Capture the cell that displays the provided text and extract its (X, Y) central coordinate. 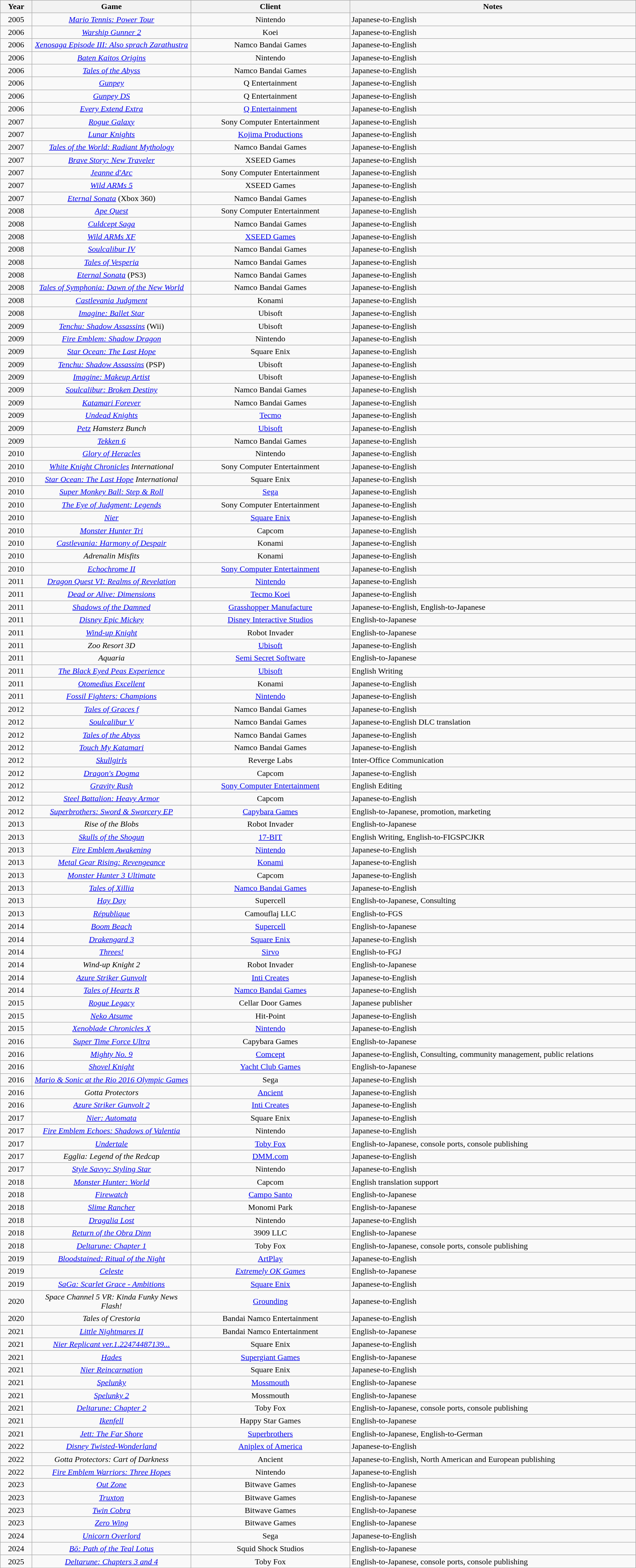
Celeste (111, 1271)
Tales of Crestoria (111, 1319)
Undertale (111, 1143)
Wind-up Knight 2 (111, 965)
Tenchu: Shadow Assassins (Wii) (111, 326)
Bloodstained: Ritual of the Night (111, 1259)
Tecmo Koei (270, 594)
Wind-up Knight (111, 633)
Lunar Knights (111, 134)
Threes! (111, 952)
English Editing (493, 786)
Client (270, 7)
Nier Reincarnation (111, 1370)
Imagine: Ballet Star (111, 313)
Japanese-to-English, English-to-Japanese (493, 607)
ArtPlay (270, 1259)
Extremely OK Games (270, 1271)
Zoo Resort 3D (111, 645)
Japanese-to-English, North American and European publishing (493, 1459)
Every Extend Extra (111, 109)
Neko Atsume (111, 1016)
Star Ocean: The Last Hope International (111, 479)
Grasshopper Manufacture (270, 607)
Ikenfell (111, 1421)
Glory of Heracles (111, 454)
Little Nightmares II (111, 1331)
Super Monkey Ball: Step & Roll (111, 492)
Steel Battalion: Heavy Armor (111, 799)
Tales of Vesperia (111, 262)
Out Zone (111, 1485)
Adrenalin Misfits (111, 556)
Tales of Symphonia: Dawn of the New World (111, 288)
English-to-Japanese, Consulting (493, 901)
English Writing (493, 671)
SaGa: Scarlet Grace - Ambitions (111, 1284)
Monster Hunter: World (111, 1182)
English translation support (493, 1182)
Jeanne d'Arc (111, 173)
Inter-Office Communication (493, 760)
Boom Beach (111, 926)
Style Savvy: Styling Star (111, 1169)
Nier (111, 518)
Dead or Alive: Dimensions (111, 594)
Reverge Labs (270, 760)
Aquaria (111, 658)
English Writing, English-to-FIGSPCJKR (493, 837)
Twin Cobra (111, 1510)
Return of the Obra Dinn (111, 1233)
English-to-Japanese, English-to-German (493, 1434)
Hay Day (111, 901)
Drakengard 3 (111, 939)
Cellar Door Games (270, 1003)
Eternal Sonata (Xbox 360) (111, 198)
Japanese-to-English DLC translation (493, 722)
Disney Epic Mickey (111, 620)
3909 LLC (270, 1233)
Gravity Rush (111, 786)
White Knight Chronicles International (111, 467)
Campo Santo (270, 1195)
Tales of Hearts R (111, 990)
Gotta Protectors: Cart of Darkness (111, 1459)
Azure Striker Gunvolt (111, 978)
Fire Emblem Awakening (111, 850)
Truxton (111, 1498)
Skulls of the Shogun (111, 837)
République (111, 914)
Dragon's Dogma (111, 773)
Superbrothers (270, 1434)
Undead Knights (111, 415)
Otomedius Excellent (111, 684)
Gunpey (111, 83)
2025 (16, 1561)
17-BIT (270, 837)
Supergiant Games (270, 1357)
Tales of Graces f (111, 709)
Gotta Protectors (111, 1092)
Rogue Legacy (111, 1003)
Skullgirls (111, 760)
Fire Emblem: Shadow Dragon (111, 339)
Notes (493, 7)
The Eye of Judgment: Legends (111, 505)
Echochrome II (111, 569)
Superbrothers: Sword & Sworcery EP (111, 812)
Aniplex of America (270, 1447)
Game (111, 7)
Castlevania: Harmony of Despair (111, 543)
Shovel Knight (111, 1067)
Tales of the World: Radiant Mythology (111, 147)
Slime Rancher (111, 1208)
Japanese publisher (493, 1003)
Xenosaga Episode III: Also sprach Zarathustra (111, 45)
English-to-Japanese, promotion, marketing (493, 812)
Firewatch (111, 1195)
Deltarune: Chapters 3 and 4 (111, 1561)
Soulcalibur IV (111, 249)
Squid Shock Studios (270, 1549)
Castlevania Judgment (111, 300)
Space Channel 5 VR: Kinda Funky News Flash! (111, 1302)
Koei (270, 32)
Tenchu: Shadow Assassins (PSP) (111, 364)
Hades (111, 1357)
Fossil Fighters: Champions (111, 696)
Rogue Galaxy (111, 121)
Yacht Club Games (270, 1067)
Metal Gear Rising: Revengeance (111, 863)
Happy Star Games (270, 1421)
Ape Quest (111, 211)
Shadows of the Damned (111, 607)
Monster Hunter 3 Ultimate (111, 875)
Zero Wing (111, 1523)
Deltarune: Chapter 2 (111, 1408)
Touch My Katamari (111, 747)
Dragon Quest VI: Realms of Revelation (111, 582)
English-to-FGJ (493, 952)
Soulcalibur: Broken Destiny (111, 390)
Tekken 6 (111, 441)
Xenoblade Chronicles X (111, 1029)
Jett: The Far Shore (111, 1434)
Spelunky 2 (111, 1395)
Year (16, 7)
Nier Replicant ver.1.22474487139... (111, 1344)
Culdcept Saga (111, 224)
English-to-FGS (493, 914)
Fire Emblem Echoes: Shadows of Valentia (111, 1131)
Tales of Xillia (111, 888)
Super Time Force Ultra (111, 1041)
Rise of the Blobs (111, 824)
Azure Striker Gunvolt 2 (111, 1105)
Disney Interactive Studios (270, 620)
Unicorn Overlord (111, 1536)
Soulcalibur V (111, 722)
Katamari Forever (111, 403)
Monomi Park (270, 1208)
Deltarune: Chapter 1 (111, 1246)
Mario Tennis: Power Tour (111, 19)
Monster Hunter Tri (111, 530)
Grounding (270, 1302)
2005 (16, 19)
Mighty No. 9 (111, 1054)
Egglia: Legend of the Redcap (111, 1156)
Mario & Sonic at the Rio 2016 Olympic Games (111, 1080)
Nier: Automata (111, 1118)
Wild ARMs 5 (111, 186)
Dragalia Lost (111, 1220)
Japanese-to-English, Consulting, community management, public relations (493, 1054)
The Black Eyed Peas Experience (111, 671)
Warship Gunner 2 (111, 32)
Gunpey DS (111, 96)
Semi Secret Software (270, 658)
Hit-Point (270, 1016)
Camouflaj LLC (270, 914)
Bō: Path of the Teal Lotus (111, 1549)
Baten Kaitos Origins (111, 58)
Star Ocean: The Last Hope (111, 351)
Spelunky (111, 1382)
Fire Emblem Warriors: Three Hopes (111, 1472)
Imagine: Makeup Artist (111, 377)
Petz Hamsterz Bunch (111, 428)
Brave Story: New Traveler (111, 160)
Wild ARMs XF (111, 237)
Sirvo (270, 952)
Disney Twisted-Wonderland (111, 1447)
Tecmo (270, 415)
Eternal Sonata (PS3) (111, 275)
DMM.com (270, 1156)
Kojima Productions (270, 134)
Comcept (270, 1054)
